Output the (X, Y) coordinate of the center of the cell containing the given text.  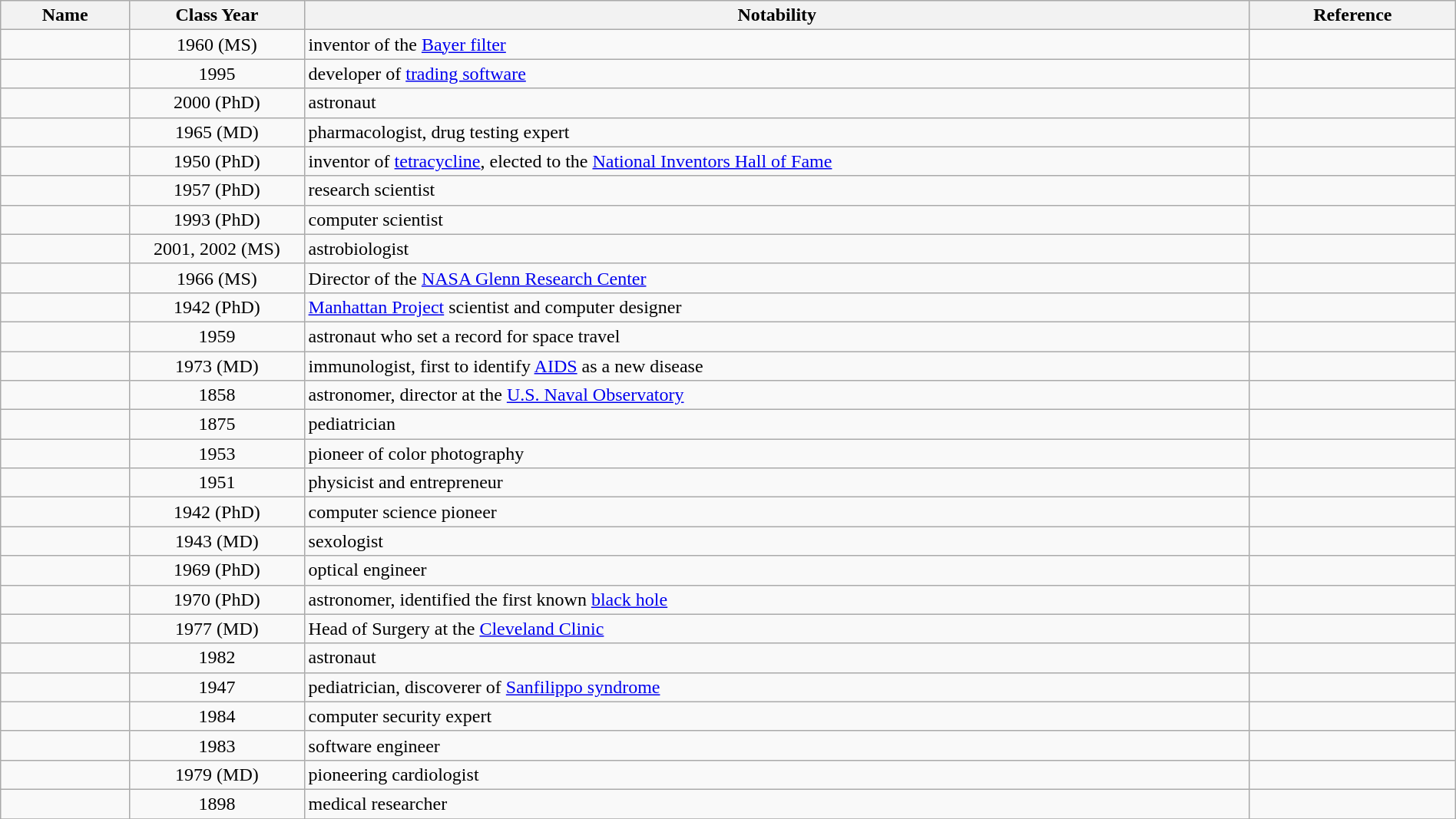
Reference (1352, 15)
1875 (217, 424)
1984 (217, 716)
2001, 2002 (MS) (217, 249)
computer scientist (777, 220)
astronomer, identified the first known black hole (777, 599)
1977 (MD) (217, 629)
1858 (217, 395)
physicist and entrepreneur (777, 483)
pharmacologist, drug testing expert (777, 132)
immunologist, first to identify AIDS as a new disease (777, 366)
Manhattan Project scientist and computer designer (777, 307)
Class Year (217, 15)
research scientist (777, 190)
optical engineer (777, 570)
medical researcher (777, 804)
1979 (MD) (217, 774)
1898 (217, 804)
inventor of the Bayer filter (777, 45)
1965 (MD) (217, 132)
computer security expert (777, 716)
1951 (217, 483)
Notability (777, 15)
1960 (MS) (217, 45)
astronaut who set a record for space travel (777, 336)
1973 (MD) (217, 366)
1950 (PhD) (217, 161)
pediatrician (777, 424)
1959 (217, 336)
astronomer, director at the U.S. Naval Observatory (777, 395)
2000 (PhD) (217, 103)
inventor of tetracycline, elected to the National Inventors Hall of Fame (777, 161)
1966 (MS) (217, 278)
1943 (MD) (217, 541)
Head of Surgery at the Cleveland Clinic (777, 629)
astrobiologist (777, 249)
Director of the NASA Glenn Research Center (777, 278)
1983 (217, 745)
1947 (217, 687)
pediatrician, discoverer of Sanfilippo syndrome (777, 687)
pioneer of color photography (777, 454)
1957 (PhD) (217, 190)
1970 (PhD) (217, 599)
1995 (217, 74)
pioneering cardiologist (777, 774)
Name (65, 15)
1969 (PhD) (217, 570)
software engineer (777, 745)
1982 (217, 658)
sexologist (777, 541)
1953 (217, 454)
developer of trading software (777, 74)
1993 (PhD) (217, 220)
computer science pioneer (777, 512)
